Identify which cell holds the provided text, then report its [x, y] central coordinate. 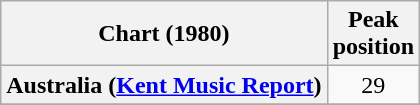
Chart (1980) [164, 34]
29 [373, 85]
Australia (Kent Music Report) [164, 85]
Peakposition [373, 34]
